Identify which cell holds the provided text, then report its (X, Y) central coordinate. 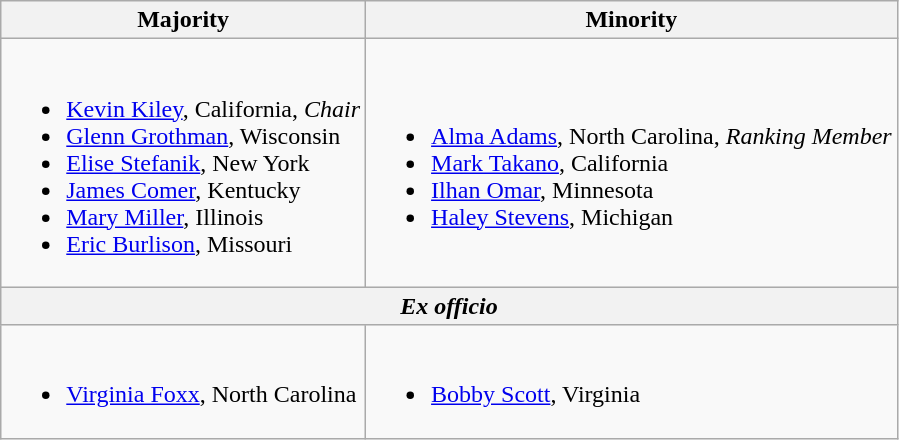
Majority (184, 20)
Minority (632, 20)
Alma Adams, North Carolina, Ranking MemberMark Takano, CaliforniaIlhan Omar, MinnesotaHaley Stevens, Michigan (632, 163)
Ex officio (449, 306)
Virginia Foxx, North Carolina (184, 382)
Kevin Kiley, California, ChairGlenn Grothman, WisconsinElise Stefanik, New YorkJames Comer, KentuckyMary Miller, IllinoisEric Burlison, Missouri (184, 163)
Bobby Scott, Virginia (632, 382)
